Pinpoint the cell where the given text exists, returning its [x, y] midpoint coordinate. 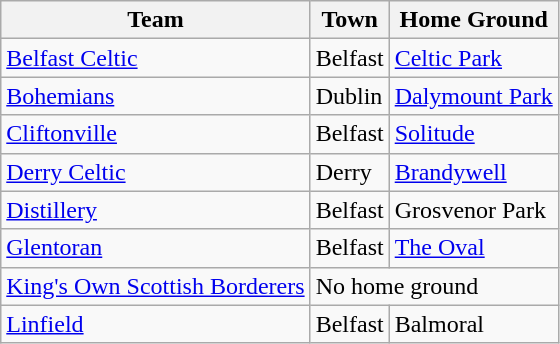
Derry Celtic [156, 172]
Brandywell [474, 172]
Home Ground [474, 20]
Dalymount Park [474, 96]
The Oval [474, 248]
Belfast Celtic [156, 58]
Solitude [474, 134]
Derry [350, 172]
Linfield [156, 324]
No home ground [434, 286]
Grosvenor Park [474, 210]
Cliftonville [156, 134]
Bohemians [156, 96]
Glentoran [156, 248]
Celtic Park [474, 58]
Team [156, 20]
Dublin [350, 96]
Town [350, 20]
Distillery [156, 210]
Balmoral [474, 324]
King's Own Scottish Borderers [156, 286]
